Return [x, y] of the center of cell containing provided text 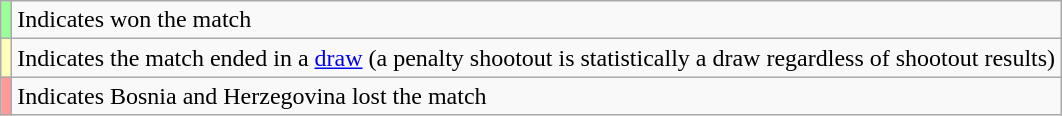
Indicates won the match [536, 20]
Indicates Bosnia and Herzegovina lost the match [536, 96]
Indicates the match ended in a draw (a penalty shootout is statistically a draw regardless of shootout results) [536, 58]
